Extract the (x, y) coordinate from the center of the cell holding the provided text.  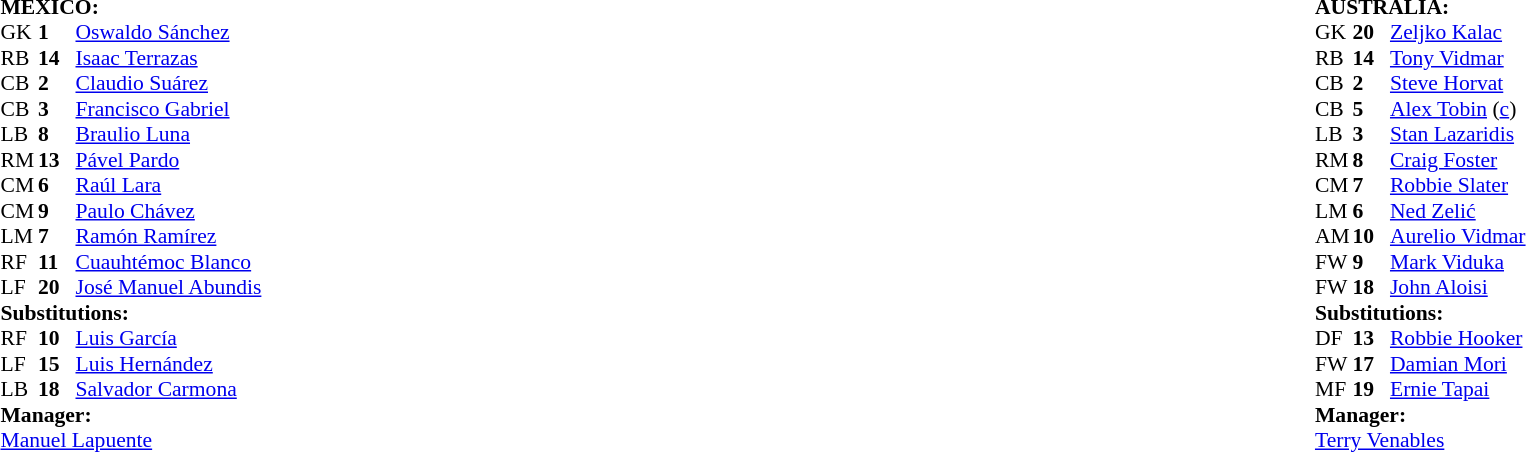
Alex Tobin (c) (1458, 109)
Steve Horvat (1458, 83)
Robbie Slater (1458, 185)
DF (1334, 339)
Oswaldo Sánchez (169, 33)
Ramón Ramírez (169, 237)
Mark Viduka (1458, 262)
Luis Hernández (169, 364)
Zeljko Kalac (1458, 33)
MF (1334, 389)
Ned Zelić (1458, 211)
Braulio Luna (169, 135)
Aurelio Vidmar (1458, 237)
Francisco Gabriel (169, 109)
John Aloisi (1458, 287)
Claudio Suárez (169, 83)
José Manuel Abundis (169, 287)
AM (1334, 237)
Damian Mori (1458, 364)
15 (57, 364)
Stan Lazaridis (1458, 135)
Craig Foster (1458, 160)
Robbie Hooker (1458, 339)
Pável Pardo (169, 160)
11 (57, 262)
1 (57, 33)
Paulo Chávez (169, 211)
5 (1371, 109)
Tony Vidmar (1458, 58)
Ernie Tapai (1458, 389)
Raúl Lara (169, 185)
Cuauhtémoc Blanco (169, 262)
Luis García (169, 339)
17 (1371, 364)
Salvador Carmona (169, 389)
Isaac Terrazas (169, 58)
19 (1371, 389)
